Pinpoint the cell where the given text exists, returning its [x, y] midpoint coordinate. 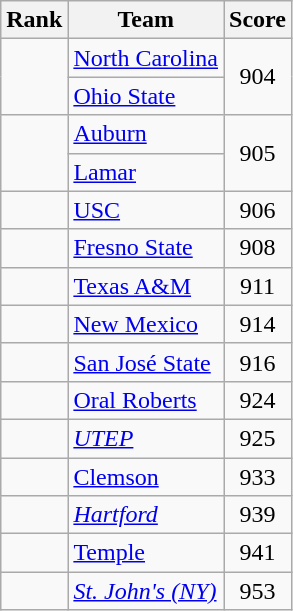
UTEP [146, 438]
939 [258, 515]
Temple [146, 553]
San José State [146, 362]
USC [146, 210]
Score [258, 20]
904 [258, 77]
905 [258, 153]
916 [258, 362]
906 [258, 210]
914 [258, 324]
New Mexico [146, 324]
941 [258, 553]
Ohio State [146, 96]
Clemson [146, 477]
Auburn [146, 134]
Fresno State [146, 248]
Oral Roberts [146, 400]
Texas A&M [146, 286]
Lamar [146, 172]
Rank [34, 20]
933 [258, 477]
925 [258, 438]
Team [146, 20]
Hartford [146, 515]
908 [258, 248]
911 [258, 286]
924 [258, 400]
North Carolina [146, 58]
St. John's (NY) [146, 591]
953 [258, 591]
